For the text-containing cell, return its midpoint in [x, y] coordinate format. 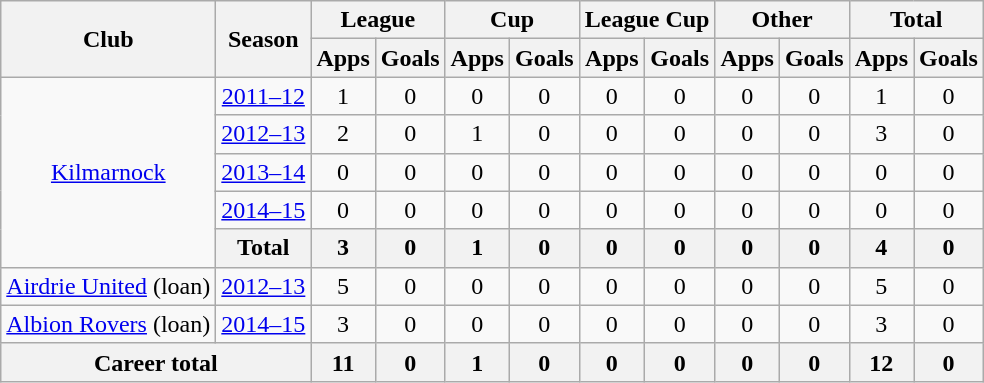
2 [343, 134]
Kilmarnock [108, 172]
12 [881, 362]
Cup [512, 20]
4 [881, 248]
Career total [156, 362]
2011–12 [264, 96]
League Cup [647, 20]
Airdrie United (loan) [108, 286]
Season [264, 39]
Albion Rovers (loan) [108, 324]
11 [343, 362]
Other [782, 20]
2013–14 [264, 172]
Club [108, 39]
League [378, 20]
